Provide the (X, Y) coordinate of the cell's center where the given text is located.  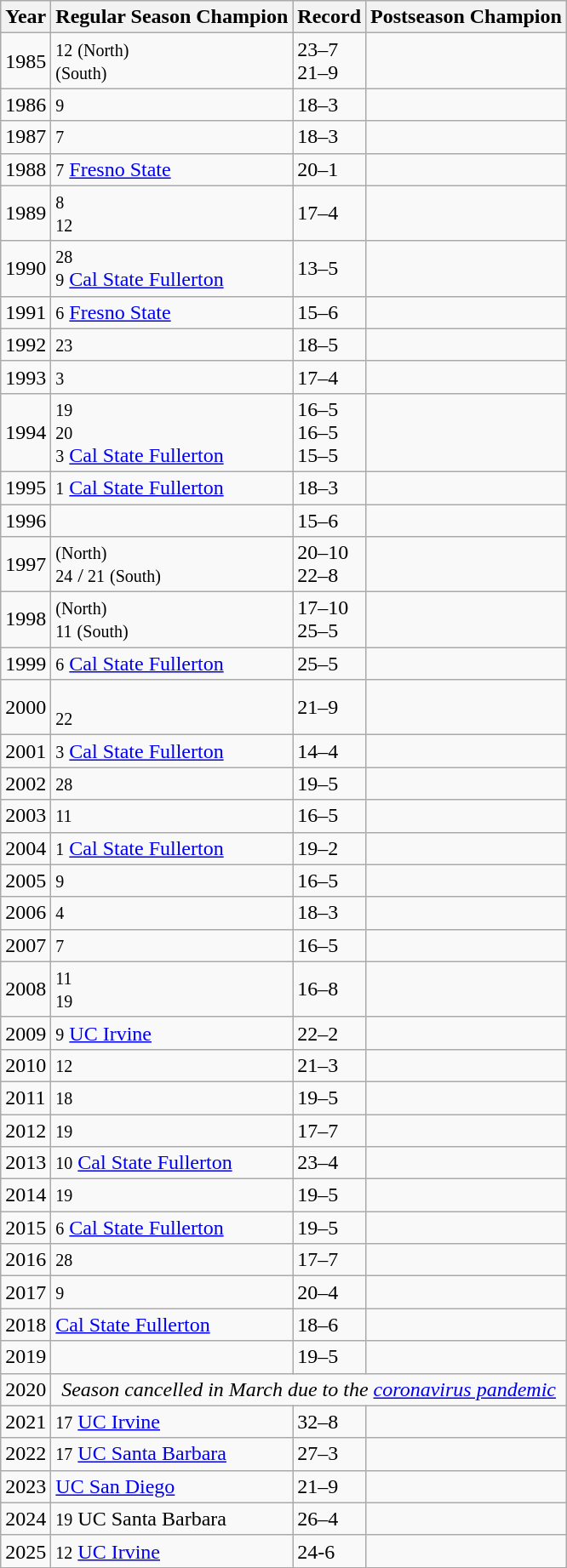
2011 (26, 1098)
2005 (26, 881)
2000 (26, 708)
20–1022–8 (329, 565)
12 UC Irvine (172, 1551)
23 (172, 345)
14–4 (329, 751)
9 UC Irvine (172, 1033)
16–516–515–5 (329, 432)
28 9 Cal State Fullerton (172, 269)
1996 (26, 520)
2015 (26, 1228)
(North) 24 / 21 (South) (172, 565)
1997 (26, 565)
1993 (26, 377)
20–1 (329, 169)
23–4 (329, 1163)
17 UC Irvine (172, 1422)
21–3 (329, 1065)
22–2 (329, 1033)
2017 (26, 1292)
19 UC Santa Barbara (172, 1519)
1991 (26, 312)
3 (172, 377)
2002 (26, 784)
2024 (26, 1519)
1988 (26, 169)
2010 (26, 1065)
1998 (26, 619)
1992 (26, 345)
Cal State Fullerton (172, 1325)
1990 (26, 269)
2003 (26, 816)
17–1025–5 (329, 619)
Regular Season Champion (172, 17)
2018 (26, 1325)
2022 (26, 1454)
3 Cal State Fullerton (172, 751)
2019 (26, 1357)
2001 (26, 751)
10 Cal State Fullerton (172, 1163)
2014 (26, 1195)
11 (172, 816)
27–3 (329, 1454)
19 20 3 Cal State Fullerton (172, 432)
2007 (26, 945)
Season cancelled in March due to the coronavirus pandemic (309, 1389)
6 Fresno State (172, 312)
12 (North) (South) (172, 61)
8 12 (172, 213)
17 UC Santa Barbara (172, 1454)
1995 (26, 488)
1994 (26, 432)
Year (26, 17)
25–5 (329, 664)
1986 (26, 105)
2006 (26, 913)
2009 (26, 1033)
32–8 (329, 1422)
24-6 (329, 1551)
(North) 11 (South) (172, 619)
Record (329, 17)
2023 (26, 1486)
18 (172, 1098)
18–5 (329, 345)
1989 (26, 213)
23–721–9 (329, 61)
2021 (26, 1422)
2016 (26, 1260)
2004 (26, 848)
2008 (26, 989)
1985 (26, 61)
18–6 (329, 1325)
13–5 (329, 269)
22 (172, 708)
7 Fresno State (172, 169)
2025 (26, 1551)
16–8 (329, 989)
1999 (26, 664)
4 (172, 913)
26–4 (329, 1519)
2020 (26, 1389)
11 19 (172, 989)
2012 (26, 1131)
UC San Diego (172, 1486)
1987 (26, 137)
Postseason Champion (467, 17)
12 (172, 1065)
19–2 (329, 848)
20–4 (329, 1292)
2013 (26, 1163)
